Determine the (X, Y) coordinate at the center of the cell enclosing the given text.  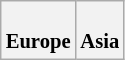
Asia (100, 29)
Europe (38, 29)
